Capture the cell that displays the provided text and extract its (x, y) central coordinate. 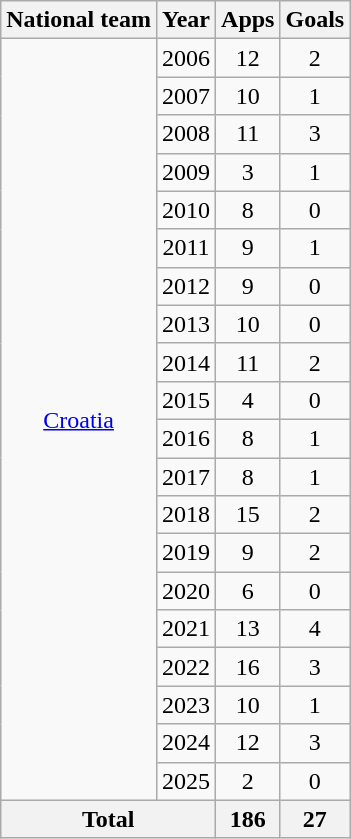
2009 (186, 172)
2010 (186, 210)
6 (248, 591)
2006 (186, 58)
2008 (186, 134)
15 (248, 515)
2012 (186, 286)
2025 (186, 781)
2015 (186, 400)
2018 (186, 515)
2023 (186, 705)
13 (248, 629)
2017 (186, 477)
2007 (186, 96)
Croatia (79, 420)
2016 (186, 438)
Year (186, 20)
2011 (186, 248)
2013 (186, 324)
2014 (186, 362)
186 (248, 819)
2024 (186, 743)
27 (315, 819)
Total (108, 819)
Apps (248, 20)
National team (79, 20)
2021 (186, 629)
2019 (186, 553)
16 (248, 667)
2022 (186, 667)
Goals (315, 20)
2020 (186, 591)
